Detect which cell encompasses the target text, then output its [x, y] center coordinate. 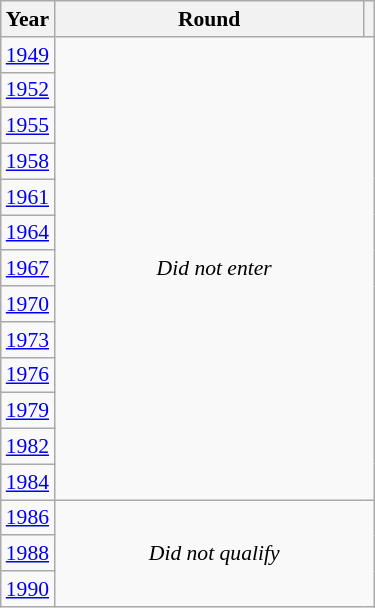
1961 [28, 197]
Year [28, 19]
1982 [28, 447]
1958 [28, 162]
1949 [28, 55]
1964 [28, 233]
1952 [28, 90]
1967 [28, 269]
1986 [28, 518]
1988 [28, 554]
1955 [28, 126]
1979 [28, 411]
1970 [28, 304]
Did not qualify [214, 554]
1990 [28, 589]
1976 [28, 375]
1973 [28, 340]
1984 [28, 482]
Round [209, 19]
Did not enter [214, 268]
